Pinpoint the cell where the given text exists, returning its [x, y] midpoint coordinate. 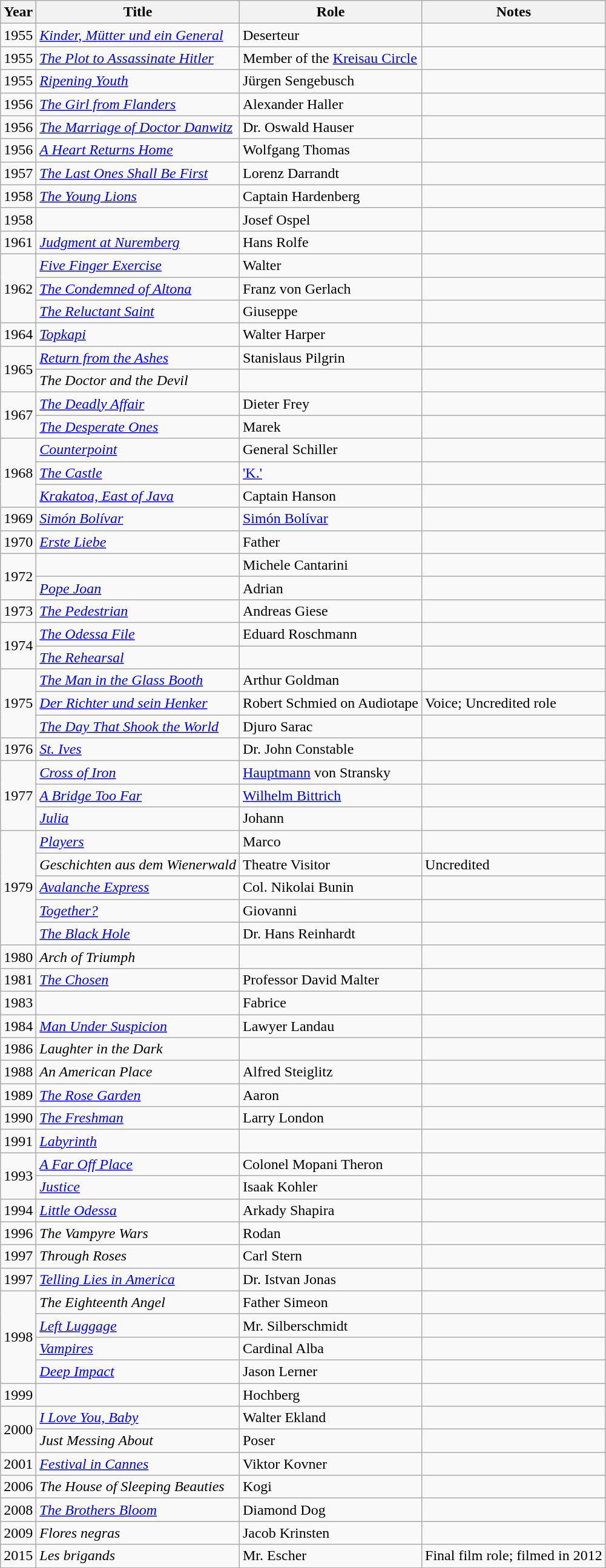
Hans Rolfe [331, 242]
The Brothers Bloom [138, 1510]
Isaak Kohler [331, 1187]
1988 [18, 1072]
Stanislaus Pilgrin [331, 358]
Telling Lies in America [138, 1279]
Eduard Roschmann [331, 634]
Kogi [331, 1487]
1970 [18, 542]
Giovanni [331, 911]
Geschichten aus dem Wienerwald [138, 865]
Deserteur [331, 35]
1962 [18, 288]
Through Roses [138, 1256]
1969 [18, 519]
1986 [18, 1049]
The Castle [138, 473]
The Desperate Ones [138, 427]
Lorenz Darrandt [331, 173]
Arthur Goldman [331, 680]
1977 [18, 796]
Andreas Giese [331, 611]
Left Luggage [138, 1325]
Judgment at Nuremberg [138, 242]
1967 [18, 415]
Krakatoa, East of Java [138, 496]
The Marriage of Doctor Danwitz [138, 127]
The Odessa File [138, 634]
Jason Lerner [331, 1371]
The Plot to Assassinate Hitler [138, 58]
Dr. Oswald Hauser [331, 127]
Arkady Shapira [331, 1210]
The Reluctant Saint [138, 312]
Dr. Istvan Jonas [331, 1279]
Uncredited [514, 865]
Hauptmann von Stransky [331, 772]
1976 [18, 749]
Viktor Kovner [331, 1464]
1984 [18, 1026]
General Schiller [331, 450]
1973 [18, 611]
2008 [18, 1510]
Role [331, 12]
The Freshman [138, 1118]
2015 [18, 1556]
A Bridge Too Far [138, 796]
Together? [138, 911]
An American Place [138, 1072]
1999 [18, 1394]
Jacob Krinsten [331, 1533]
Adrian [331, 588]
Walter [331, 265]
Vampires [138, 1348]
Fabrice [331, 1003]
Franz von Gerlach [331, 289]
Carl Stern [331, 1256]
The Condemned of Altona [138, 289]
The Rehearsal [138, 657]
1965 [18, 369]
The Day That Shook the World [138, 726]
St. Ives [138, 749]
The Eighteenth Angel [138, 1302]
Deep Impact [138, 1371]
Topkapi [138, 335]
1979 [18, 888]
'K.' [331, 473]
The Doctor and the Devil [138, 381]
Wilhelm Bittrich [331, 796]
Diamond Dog [331, 1510]
Ripening Youth [138, 81]
The Rose Garden [138, 1095]
Marek [331, 427]
1980 [18, 957]
Jürgen Sengebusch [331, 81]
Labyrinth [138, 1141]
Alexander Haller [331, 104]
Man Under Suspicion [138, 1026]
Col. Nikolai Bunin [331, 888]
1964 [18, 335]
Walter Ekland [331, 1418]
Erste Liebe [138, 542]
Players [138, 842]
1975 [18, 703]
1990 [18, 1118]
Poser [331, 1441]
1972 [18, 576]
Colonel Mopani Theron [331, 1164]
Notes [514, 12]
Rodan [331, 1233]
The Last Ones Shall Be First [138, 173]
Arch of Triumph [138, 957]
1994 [18, 1210]
Lawyer Landau [331, 1026]
Djuro Sarac [331, 726]
Laughter in the Dark [138, 1049]
2001 [18, 1464]
I Love You, Baby [138, 1418]
The Young Lions [138, 196]
Josef Ospel [331, 219]
Member of the Kreisau Circle [331, 58]
1968 [18, 473]
Avalanche Express [138, 888]
The Man in the Glass Booth [138, 680]
The Pedestrian [138, 611]
1991 [18, 1141]
2009 [18, 1533]
Captain Hardenberg [331, 196]
Alfred Steiglitz [331, 1072]
Theatre Visitor [331, 865]
Wolfgang Thomas [331, 150]
1998 [18, 1337]
Mr. Silberschmidt [331, 1325]
Captain Hanson [331, 496]
Title [138, 12]
Final film role; filmed in 2012 [514, 1556]
Little Odessa [138, 1210]
Aaron [331, 1095]
1996 [18, 1233]
Cross of Iron [138, 772]
1961 [18, 242]
Larry London [331, 1118]
A Heart Returns Home [138, 150]
Father [331, 542]
1983 [18, 1003]
Dr. John Constable [331, 749]
Voice; Uncredited role [514, 703]
Year [18, 12]
Pope Joan [138, 588]
Just Messing About [138, 1441]
Mr. Escher [331, 1556]
Kinder, Mütter und ein General [138, 35]
Julia [138, 819]
Return from the Ashes [138, 358]
Giuseppe [331, 312]
The Black Hole [138, 934]
1989 [18, 1095]
Walter Harper [331, 335]
1974 [18, 645]
Johann [331, 819]
1957 [18, 173]
A Far Off Place [138, 1164]
The Girl from Flanders [138, 104]
Hochberg [331, 1394]
1993 [18, 1176]
The House of Sleeping Beauties [138, 1487]
Professor David Malter [331, 980]
1981 [18, 980]
Justice [138, 1187]
Der Richter und sein Henker [138, 703]
Robert Schmied on Audiotape [331, 703]
Les brigands [138, 1556]
Cardinal Alba [331, 1348]
Dieter Frey [331, 404]
The Vampyre Wars [138, 1233]
Father Simeon [331, 1302]
Michele Cantarini [331, 565]
2006 [18, 1487]
Five Finger Exercise [138, 265]
Marco [331, 842]
Festival in Cannes [138, 1464]
Dr. Hans Reinhardt [331, 934]
Counterpoint [138, 450]
The Deadly Affair [138, 404]
Flores negras [138, 1533]
2000 [18, 1429]
The Chosen [138, 980]
